Capture the cell that displays the provided text and extract its (X, Y) central coordinate. 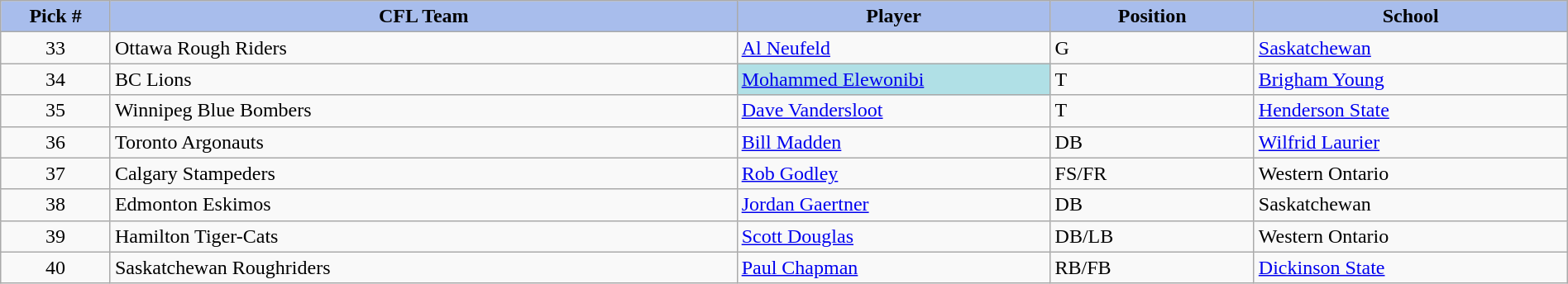
Brigham Young (1411, 79)
Dave Vandersloot (893, 111)
Winnipeg Blue Bombers (423, 111)
Edmonton Eskimos (423, 205)
36 (56, 142)
Al Neufeld (893, 48)
33 (56, 48)
School (1411, 17)
Paul Chapman (893, 267)
Hamilton Tiger-Cats (423, 236)
Player (893, 17)
Calgary Stampeders (423, 173)
Dickinson State (1411, 267)
DB/LB (1152, 236)
Saskatchewan Roughriders (423, 267)
Henderson State (1411, 111)
BC Lions (423, 79)
Pick # (56, 17)
39 (56, 236)
37 (56, 173)
Position (1152, 17)
CFL Team (423, 17)
35 (56, 111)
40 (56, 267)
Mohammed Elewonibi (893, 79)
Bill Madden (893, 142)
Rob Godley (893, 173)
Toronto Argonauts (423, 142)
FS/FR (1152, 173)
Scott Douglas (893, 236)
Wilfrid Laurier (1411, 142)
Jordan Gaertner (893, 205)
Ottawa Rough Riders (423, 48)
38 (56, 205)
G (1152, 48)
34 (56, 79)
RB/FB (1152, 267)
